Locate the cell with the specified text and output its (X, Y) center coordinate. 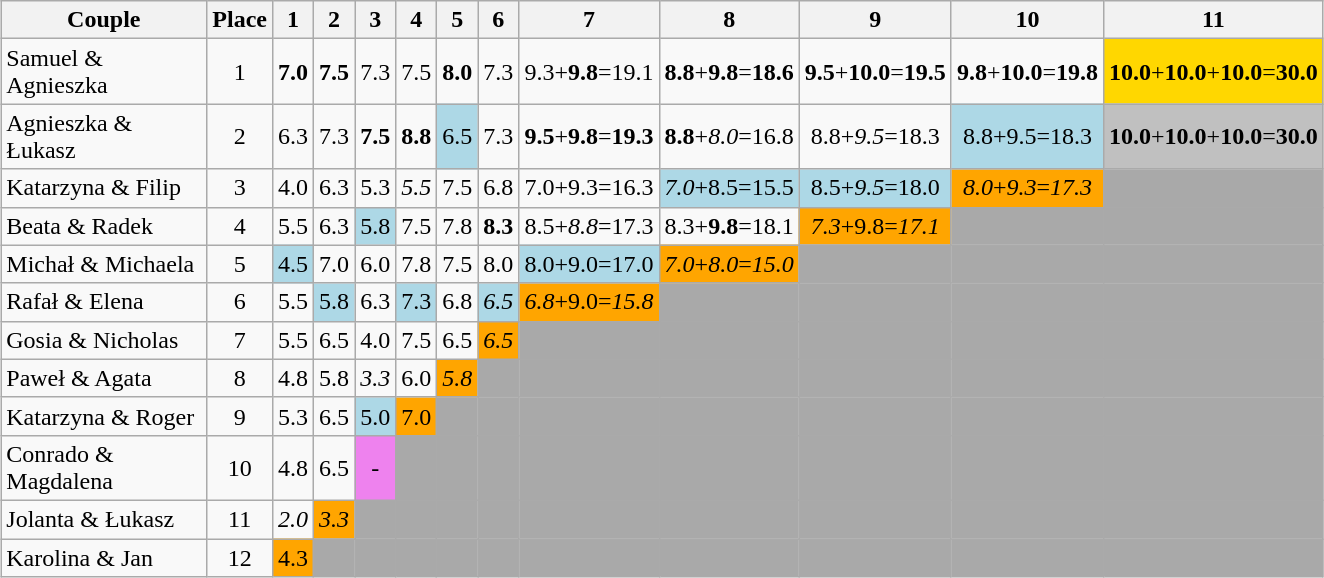
Conrado & Magdalena (104, 468)
7.3+9.8=17.1 (875, 226)
8.0+9.3=17.3 (1027, 188)
6.8+9.0=15.8 (589, 302)
Katarzyna & Filip (104, 188)
Samuel & Agnieszka (104, 72)
8.8+8.0=16.8 (729, 136)
Michał & Michaela (104, 264)
Paweł & Agata (104, 378)
9.3+9.8=19.1 (589, 72)
Karolina & Jan (104, 557)
Beata & Radek (104, 226)
12 (240, 557)
9.5+9.8=19.3 (589, 136)
Katarzyna & Roger (104, 416)
8.0+9.0=17.0 (589, 264)
9.8+10.0=19.8 (1027, 72)
8.3 (498, 226)
4.3 (294, 557)
7.0+9.3=16.3 (589, 188)
Place (240, 20)
2.0 (294, 519)
8.8+9.8=18.6 (729, 72)
Gosia & Nicholas (104, 340)
Agnieszka & Łukasz (104, 136)
5.0 (376, 416)
Jolanta & Łukasz (104, 519)
4.5 (294, 264)
8.5+9.5=18.0 (875, 188)
7.0+8.0=15.0 (729, 264)
7.0+8.5=15.5 (729, 188)
8.8 (416, 136)
Rafał & Elena (104, 302)
9.5+10.0=19.5 (875, 72)
8.5+8.8=17.3 (589, 226)
Couple (104, 20)
8.3+9.8=18.1 (729, 226)
- (376, 468)
